Identify which cell holds the provided text, then report its [x, y] central coordinate. 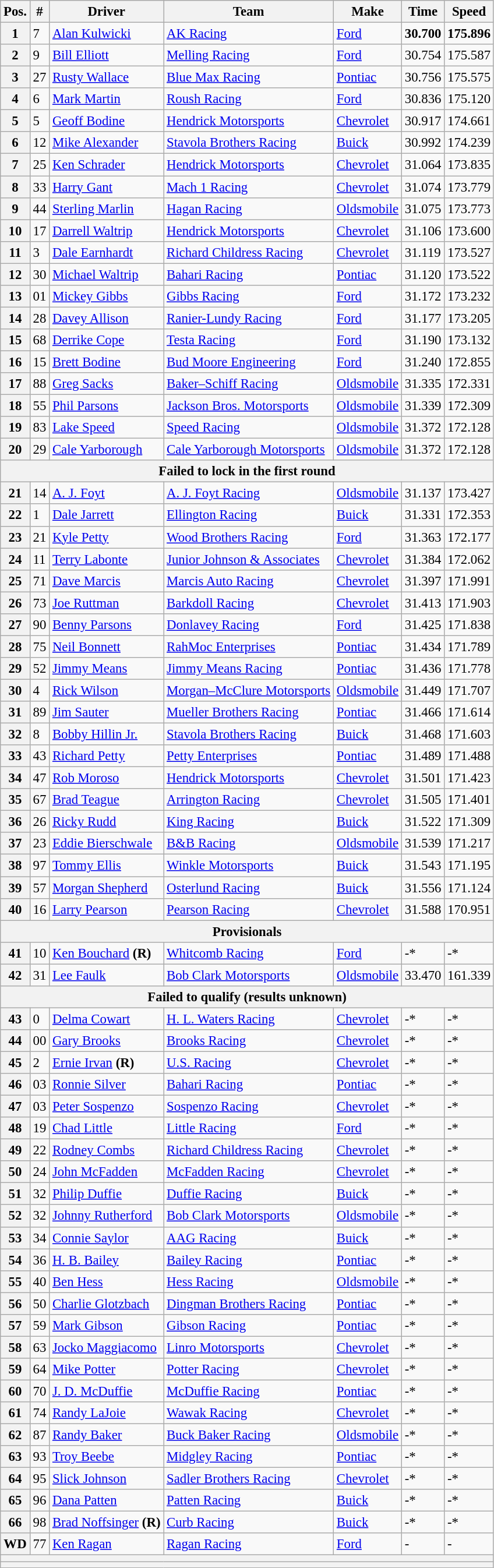
Terry Labonte [107, 559]
31.190 [423, 340]
Bud Moore Engineering [249, 362]
66 [15, 1523]
Dana Patten [107, 1500]
171.124 [470, 888]
Sospenzo Racing [249, 1107]
Team [249, 12]
31.425 [423, 625]
20 [15, 450]
173.527 [470, 252]
Jim Sauter [107, 712]
Winkle Motorsports [249, 866]
74 [40, 1413]
Dale Earnhardt [107, 252]
Brad Teague [107, 800]
161.339 [470, 975]
Jimmy Means Racing [249, 669]
Melling Racing [249, 55]
Cale Yarborough [107, 450]
175.587 [470, 55]
McFadden Racing [249, 1172]
31.449 [423, 690]
175.575 [470, 77]
Michael Waltrip [107, 274]
Richard Petty [107, 756]
AAG Racing [249, 1238]
88 [40, 384]
174.239 [470, 143]
56 [15, 1304]
173.835 [470, 165]
173.773 [470, 209]
31.120 [423, 274]
31.466 [423, 712]
Tommy Ellis [107, 866]
175.896 [470, 34]
97 [40, 866]
Jimmy Means [107, 669]
Dave Marcis [107, 581]
174.661 [470, 121]
Lee Faulk [107, 975]
77 [40, 1544]
96 [40, 1500]
45 [15, 1062]
30.754 [423, 55]
Geoff Bodine [107, 121]
172.331 [470, 384]
172.177 [470, 537]
171.707 [470, 690]
98 [40, 1523]
172.855 [470, 362]
51 [15, 1194]
Baker–Schiff Racing [249, 384]
Lake Speed [107, 428]
John McFadden [107, 1172]
Dingman Brothers Racing [249, 1304]
173.232 [470, 296]
173.205 [470, 318]
00 [40, 1041]
31.384 [423, 559]
Mueller Brothers Racing [249, 712]
Chad Little [107, 1128]
Whitcomb Racing [249, 953]
Mike Alexander [107, 143]
173.522 [470, 274]
Ragan Racing [249, 1544]
Little Racing [249, 1128]
B&B Racing [249, 844]
Hagan Racing [249, 209]
Sterling Marlin [107, 209]
37 [15, 844]
Brad Noffsinger (R) [107, 1523]
87 [40, 1435]
Davey Allison [107, 318]
Mike Potter [107, 1369]
A. J. Foyt Racing [249, 493]
Cale Yarborough Motorsports [249, 450]
171.778 [470, 669]
30.700 [423, 34]
31.331 [423, 515]
171.195 [470, 866]
Osterlund Racing [249, 888]
175.120 [470, 99]
Benny Parsons [107, 625]
31.177 [423, 318]
30.917 [423, 121]
Gary Brooks [107, 1041]
31.363 [423, 537]
# [40, 12]
Rodney Combs [107, 1150]
31.137 [423, 493]
Sadler Brothers Racing [249, 1479]
71 [40, 581]
31.074 [423, 187]
Petty Enterprises [249, 756]
Ronnie Silver [107, 1085]
Speed Racing [249, 428]
Joe Ruttman [107, 603]
Ken Ragan [107, 1544]
30.836 [423, 99]
Morgan–McClure Motorsports [249, 690]
95 [40, 1479]
J. D. McDuffie [107, 1391]
171.903 [470, 603]
Alan Kulwicki [107, 34]
68 [40, 340]
31.588 [423, 909]
Ken Bouchard (R) [107, 953]
31.522 [423, 822]
30.756 [423, 77]
171.423 [470, 778]
Jackson Bros. Motorsports [249, 406]
83 [40, 428]
Jocko Maggiacomo [107, 1347]
62 [15, 1435]
Junior Johnson & Associates [249, 559]
Delma Cowart [107, 1019]
13 [15, 296]
31.335 [423, 384]
53 [15, 1238]
Mark Martin [107, 99]
Dale Jarrett [107, 515]
Larry Pearson [107, 909]
Rusty Wallace [107, 77]
93 [40, 1457]
171.991 [470, 581]
Philip Duffie [107, 1194]
Ricky Rudd [107, 822]
Ken Schrader [107, 165]
Peter Sospenzo [107, 1107]
Derrike Cope [107, 340]
31.397 [423, 581]
Gibbs Racing [249, 296]
31.434 [423, 647]
Randy Baker [107, 1435]
172.062 [470, 559]
61 [15, 1413]
01 [40, 296]
Brooks Racing [249, 1041]
Duffie Racing [249, 1194]
Mach 1 Racing [249, 187]
Eddie Bierschwale [107, 844]
Greg Sacks [107, 384]
67 [40, 800]
Phil Parsons [107, 406]
Provisionals [247, 931]
172.353 [470, 515]
73 [40, 603]
31.501 [423, 778]
173.779 [470, 187]
Johnny Rutherford [107, 1216]
Marcis Auto Racing [249, 581]
Mickey Gibbs [107, 296]
89 [40, 712]
Gibson Racing [249, 1326]
Driver [107, 12]
60 [15, 1391]
Pos. [15, 12]
170.951 [470, 909]
Patten Racing [249, 1500]
Connie Saylor [107, 1238]
75 [40, 647]
171.217 [470, 844]
Rob Moroso [107, 778]
31.075 [423, 209]
171.488 [470, 756]
31.505 [423, 800]
31.064 [423, 165]
Wawak Racing [249, 1413]
31.436 [423, 669]
Morgan Shepherd [107, 888]
Make [368, 12]
31.468 [423, 734]
Wood Brothers Racing [249, 537]
173.132 [470, 340]
Hess Racing [249, 1281]
Slick Johnson [107, 1479]
Mark Gibson [107, 1326]
RahMoc Enterprises [249, 647]
Bobby Hillin Jr. [107, 734]
31.413 [423, 603]
AK Racing [249, 34]
65 [15, 1500]
McDuffie Racing [249, 1391]
49 [15, 1150]
31.240 [423, 362]
31.556 [423, 888]
Barkdoll Racing [249, 603]
Kyle Petty [107, 537]
41 [15, 953]
Testa Racing [249, 340]
31.339 [423, 406]
46 [15, 1085]
Donlavey Racing [249, 625]
31.119 [423, 252]
Arrington Racing [249, 800]
Midgley Racing [249, 1457]
171.603 [470, 734]
42 [15, 975]
0 [40, 1019]
Buck Baker Racing [249, 1435]
33.470 [423, 975]
Failed to qualify (results unknown) [247, 997]
31.106 [423, 231]
Pearson Racing [249, 909]
Bill Elliott [107, 55]
48 [15, 1128]
A. J. Foyt [107, 493]
171.401 [470, 800]
Neil Bonnett [107, 647]
Troy Beebe [107, 1457]
31.172 [423, 296]
172.309 [470, 406]
Ranier-Lundy Racing [249, 318]
31.543 [423, 866]
Ernie Irvan (R) [107, 1062]
90 [40, 625]
171.614 [470, 712]
35 [15, 800]
King Racing [249, 822]
171.789 [470, 647]
Brett Bodine [107, 362]
Failed to lock in the first round [247, 471]
Darrell Waltrip [107, 231]
171.838 [470, 625]
54 [15, 1260]
Rick Wilson [107, 690]
WD [15, 1544]
Time [423, 12]
Potter Racing [249, 1369]
Speed [470, 12]
Roush Racing [249, 99]
Randy LaJoie [107, 1413]
Harry Gant [107, 187]
18 [15, 406]
U.S. Racing [249, 1062]
Ben Hess [107, 1281]
171.309 [470, 822]
Bailey Racing [249, 1260]
H. L. Waters Racing [249, 1019]
173.427 [470, 493]
39 [15, 888]
70 [40, 1391]
30.992 [423, 143]
58 [15, 1347]
Ellington Racing [249, 515]
31.539 [423, 844]
31.489 [423, 756]
Curb Racing [249, 1523]
Blue Max Racing [249, 77]
Charlie Glotzbach [107, 1304]
Linro Motorsports [249, 1347]
38 [15, 866]
173.600 [470, 231]
H. B. Bailey [107, 1260]
